Extract the (X, Y) coordinate from the center of the cell holding the provided text.  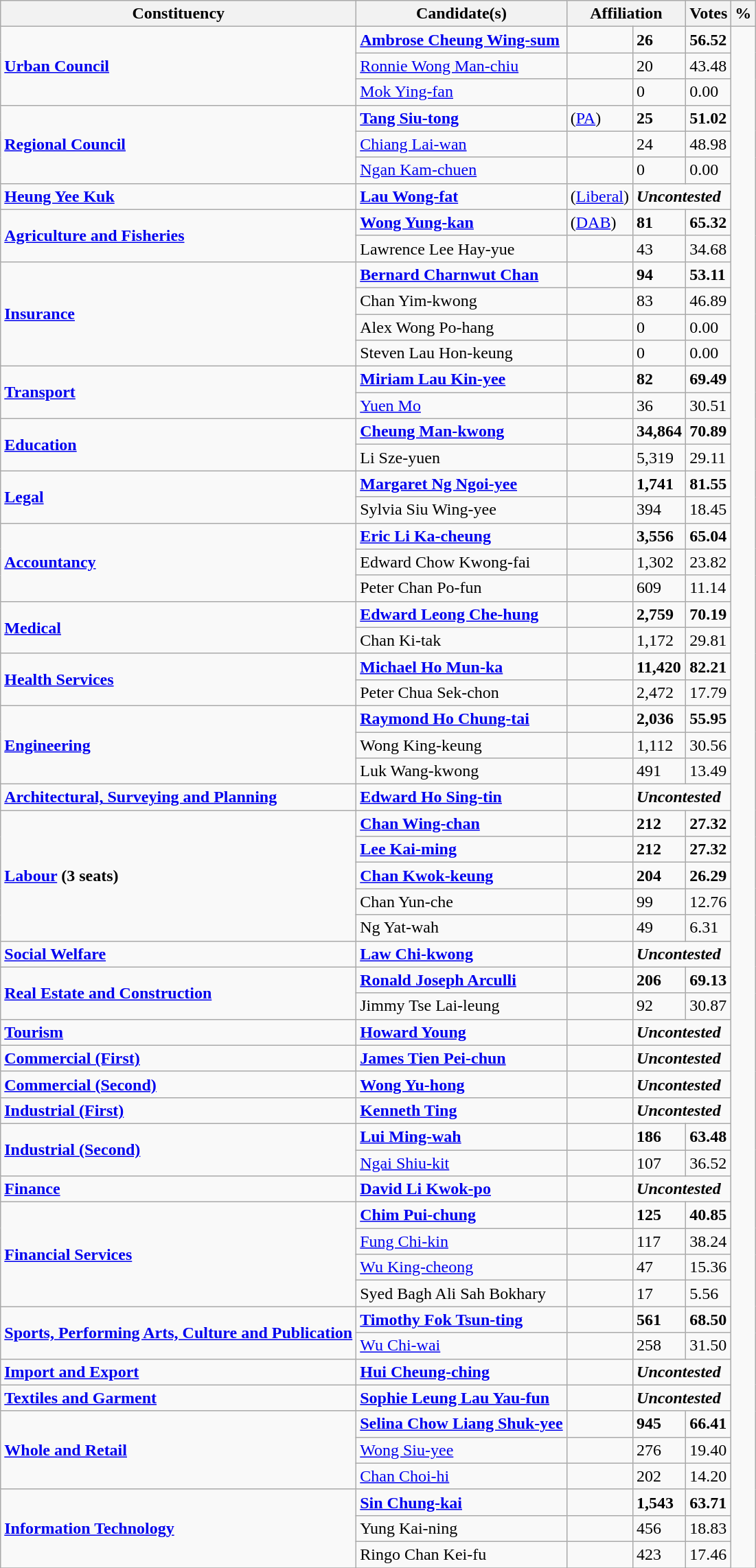
70.19 (709, 614)
Michael Ho Mun-ka (461, 666)
46.89 (709, 301)
456 (659, 1528)
394 (659, 510)
23.82 (709, 562)
1,112 (659, 745)
Wu King-cheong (461, 1267)
Health Services (179, 679)
Regional Council (179, 144)
Insurance (179, 314)
Law Chi-kwong (461, 954)
Ringo Chan Kei-fu (461, 1554)
186 (659, 1136)
82 (659, 379)
Alex Wong Po-hang (461, 327)
125 (659, 1215)
36 (659, 406)
24 (659, 144)
% (743, 14)
19.40 (709, 1450)
Social Welfare (179, 954)
1,302 (659, 562)
1,172 (659, 640)
(DAB) (599, 222)
Information Technology (179, 1528)
17.79 (709, 692)
Chan Choi-hi (461, 1476)
49 (659, 928)
20 (659, 66)
55.95 (709, 718)
James Tien Pei-chun (461, 1058)
Constituency (179, 14)
Ronald Joseph Arculli (461, 980)
11,420 (659, 666)
Lawrence Lee Hay-yue (461, 248)
Raymond Ho Chung-tai (461, 718)
Labour (3 seats) (179, 876)
34,864 (659, 432)
Tourism (179, 1032)
Peter Chan Po-fun (461, 588)
Edward Ho Sing-tin (461, 797)
Lee Kai-ming (461, 850)
Howard Young (461, 1032)
29.81 (709, 640)
53.11 (709, 274)
423 (659, 1554)
69.49 (709, 379)
47 (659, 1267)
Accountancy (179, 562)
Bernard Charnwut Chan (461, 274)
81 (659, 222)
2,036 (659, 718)
48.98 (709, 144)
Wong Siu-yee (461, 1450)
Timothy Fok Tsun-ting (461, 1320)
43 (659, 248)
Legal (179, 497)
206 (659, 980)
Wong King-keung (461, 745)
13.49 (709, 771)
17 (659, 1294)
18.45 (709, 510)
Syed Bagh Ali Sah Bokhary (461, 1294)
Chiang Lai-wan (461, 144)
945 (659, 1424)
Ambrose Cheung Wing-sum (461, 40)
Edward Chow Kwong-fai (461, 562)
Transport (179, 393)
Sophie Leung Lau Yau-fun (461, 1398)
Industrial (Second) (179, 1149)
1,543 (659, 1502)
Real Estate and Construction (179, 993)
Architectural, Surveying and Planning (179, 797)
Urban Council (179, 66)
36.52 (709, 1163)
6.31 (709, 928)
40.85 (709, 1215)
Lui Ming-wah (461, 1136)
Miriam Lau Kin-yee (461, 379)
Ngan Kam-chuen (461, 170)
202 (659, 1476)
94 (659, 274)
26 (659, 40)
Import and Export (179, 1372)
Steven Lau Hon-keung (461, 353)
Ng Yat-wah (461, 928)
Li Sze-yuen (461, 458)
Sin Chung-kai (461, 1502)
Agriculture and Fisheries (179, 235)
Engineering (179, 745)
56.52 (709, 40)
68.50 (709, 1320)
491 (659, 771)
81.55 (709, 484)
25 (659, 118)
83 (659, 301)
Sylvia Siu Wing-yee (461, 510)
Chan Kwok-keung (461, 876)
Commercial (Second) (179, 1084)
Candidate(s) (461, 14)
David Li Kwok-po (461, 1189)
51.02 (709, 118)
Chan Wing-chan (461, 823)
(PA) (599, 118)
107 (659, 1163)
Wu Chi-wai (461, 1346)
38.24 (709, 1241)
18.83 (709, 1528)
30.51 (709, 406)
2,472 (659, 692)
99 (659, 902)
65.32 (709, 222)
5,319 (659, 458)
14.20 (709, 1476)
5.56 (709, 1294)
Jimmy Tse Lai-leung (461, 1006)
Whole and Retail (179, 1450)
Hui Cheung-ching (461, 1372)
3,556 (659, 536)
82.21 (709, 666)
Lau Wong-fat (461, 196)
258 (659, 1346)
30.56 (709, 745)
Industrial (First) (179, 1110)
117 (659, 1241)
Education (179, 445)
92 (659, 1006)
63.48 (709, 1136)
561 (659, 1320)
Chan Ki-tak (461, 640)
Margaret Ng Ngoi-yee (461, 484)
1,741 (659, 484)
Wong Yung-kan (461, 222)
43.48 (709, 66)
Votes (709, 14)
65.04 (709, 536)
Yuen Mo (461, 406)
26.29 (709, 876)
70.89 (709, 432)
276 (659, 1450)
Chan Yim-kwong (461, 301)
69.13 (709, 980)
Finance (179, 1189)
Medical (179, 627)
(Liberal) (599, 196)
66.41 (709, 1424)
63.71 (709, 1502)
Financial Services (179, 1254)
Textiles and Garment (179, 1398)
12.76 (709, 902)
Selina Chow Liang Shuk-yee (461, 1424)
Luk Wang-kwong (461, 771)
Wong Yu-hong (461, 1084)
34.68 (709, 248)
Heung Yee Kuk (179, 196)
30.87 (709, 1006)
Affiliation (626, 14)
Kenneth Ting (461, 1110)
11.14 (709, 588)
Yung Kai-ning (461, 1528)
Mok Ying-fan (461, 92)
Chim Pui-chung (461, 1215)
Cheung Man-kwong (461, 432)
17.46 (709, 1554)
Sports, Performing Arts, Culture and Publication (179, 1333)
Peter Chua Sek-chon (461, 692)
15.36 (709, 1267)
204 (659, 876)
Fung Chi-kin (461, 1241)
Commercial (First) (179, 1058)
2,759 (659, 614)
Tang Siu-tong (461, 118)
29.11 (709, 458)
Ngai Shiu-kit (461, 1163)
31.50 (709, 1346)
Ronnie Wong Man-chiu (461, 66)
609 (659, 588)
Edward Leong Che-hung (461, 614)
Eric Li Ka-cheung (461, 536)
Chan Yun-che (461, 902)
